Output the [X, Y] coordinate of the center of the cell containing the given text.  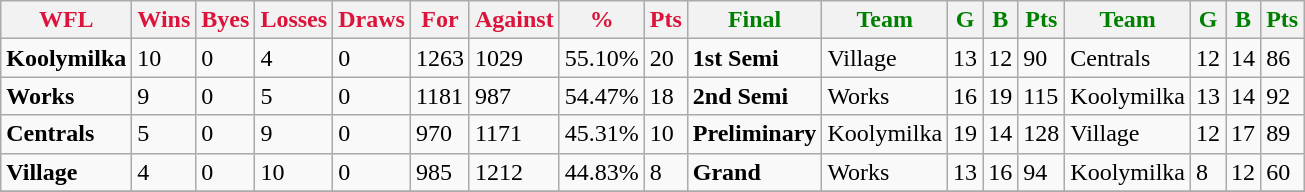
2nd Semi [754, 96]
115 [1042, 96]
Final [754, 20]
Preliminary [754, 134]
18 [666, 96]
86 [1282, 58]
Draws [372, 20]
89 [1282, 134]
1212 [514, 172]
WFL [66, 20]
94 [1042, 172]
Byes [226, 20]
1171 [514, 134]
90 [1042, 58]
% [602, 20]
For [440, 20]
44.83% [602, 172]
1181 [440, 96]
987 [514, 96]
1029 [514, 58]
1263 [440, 58]
970 [440, 134]
985 [440, 172]
17 [1244, 134]
54.47% [602, 96]
20 [666, 58]
45.31% [602, 134]
55.10% [602, 58]
Wins [164, 20]
Grand [754, 172]
1st Semi [754, 58]
92 [1282, 96]
60 [1282, 172]
128 [1042, 134]
Against [514, 20]
Losses [294, 20]
